Search for the cell housing the specified text and yield its [x, y] center coordinate. 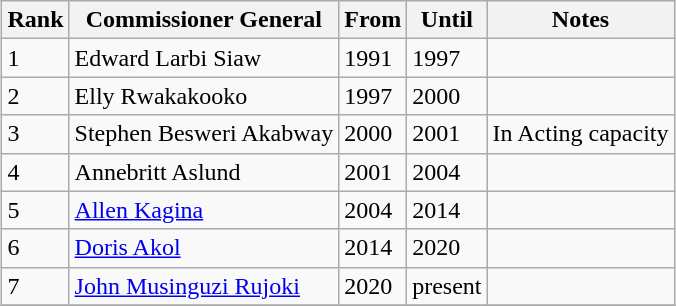
1991 [373, 58]
In Acting capacity [580, 134]
5 [36, 210]
From [373, 20]
7 [36, 286]
Allen Kagina [204, 210]
2 [36, 96]
3 [36, 134]
Stephen Besweri Akabway [204, 134]
Until [447, 20]
Annebritt Aslund [204, 172]
4 [36, 172]
Elly Rwakakooko [204, 96]
present [447, 286]
John Musinguzi Rujoki [204, 286]
Notes [580, 20]
1 [36, 58]
Edward Larbi Siaw [204, 58]
Commissioner General [204, 20]
Doris Akol [204, 248]
6 [36, 248]
Rank [36, 20]
